Capture the cell that displays the provided text and extract its [X, Y] central coordinate. 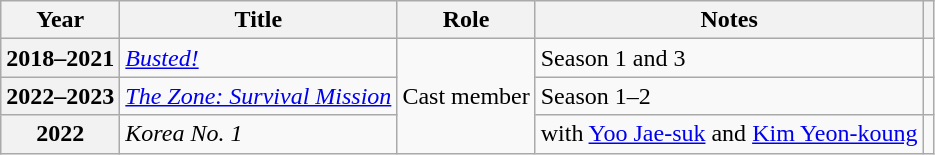
with Yoo Jae-suk and Kim Yeon-koung [729, 134]
2022–2023 [60, 96]
Notes [729, 20]
Cast member [466, 96]
2022 [60, 134]
Title [258, 20]
The Zone: Survival Mission [258, 96]
Season 1–2 [729, 96]
Busted! [258, 58]
Season 1 and 3 [729, 58]
Year [60, 20]
2018–2021 [60, 58]
Role [466, 20]
Korea No. 1 [258, 134]
